Locate the cell with the specified text and output its [X, Y] center coordinate. 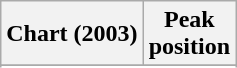
Peakposition [189, 34]
Chart (2003) [72, 34]
